Extract the [x, y] coordinate from the center of the cell holding the provided text.  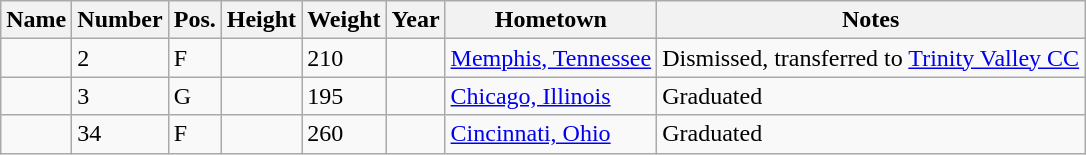
Weight [344, 20]
Number [120, 20]
210 [344, 58]
195 [344, 96]
Notes [871, 20]
3 [120, 96]
Memphis, Tennessee [551, 58]
Year [416, 20]
Cincinnati, Ohio [551, 134]
Pos. [194, 20]
Name [36, 20]
2 [120, 58]
260 [344, 134]
Hometown [551, 20]
Dismissed, transferred to Trinity Valley CC [871, 58]
Chicago, Illinois [551, 96]
Height [261, 20]
34 [120, 134]
G [194, 96]
